Pinpoint the cell where the given text exists, returning its [x, y] midpoint coordinate. 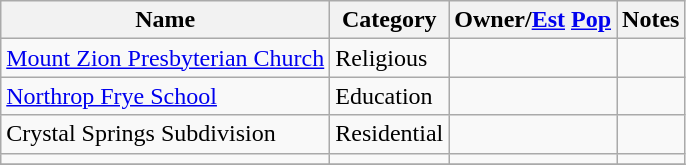
Name [166, 20]
Religious [390, 58]
Crystal Springs Subdivision [166, 134]
Northrop Frye School [166, 96]
Owner/Est Pop [533, 20]
Education [390, 96]
Mount Zion Presbyterian Church [166, 58]
Residential [390, 134]
Notes [651, 20]
Category [390, 20]
